Determine the (X, Y) coordinate at the center of the cell enclosing the given text.  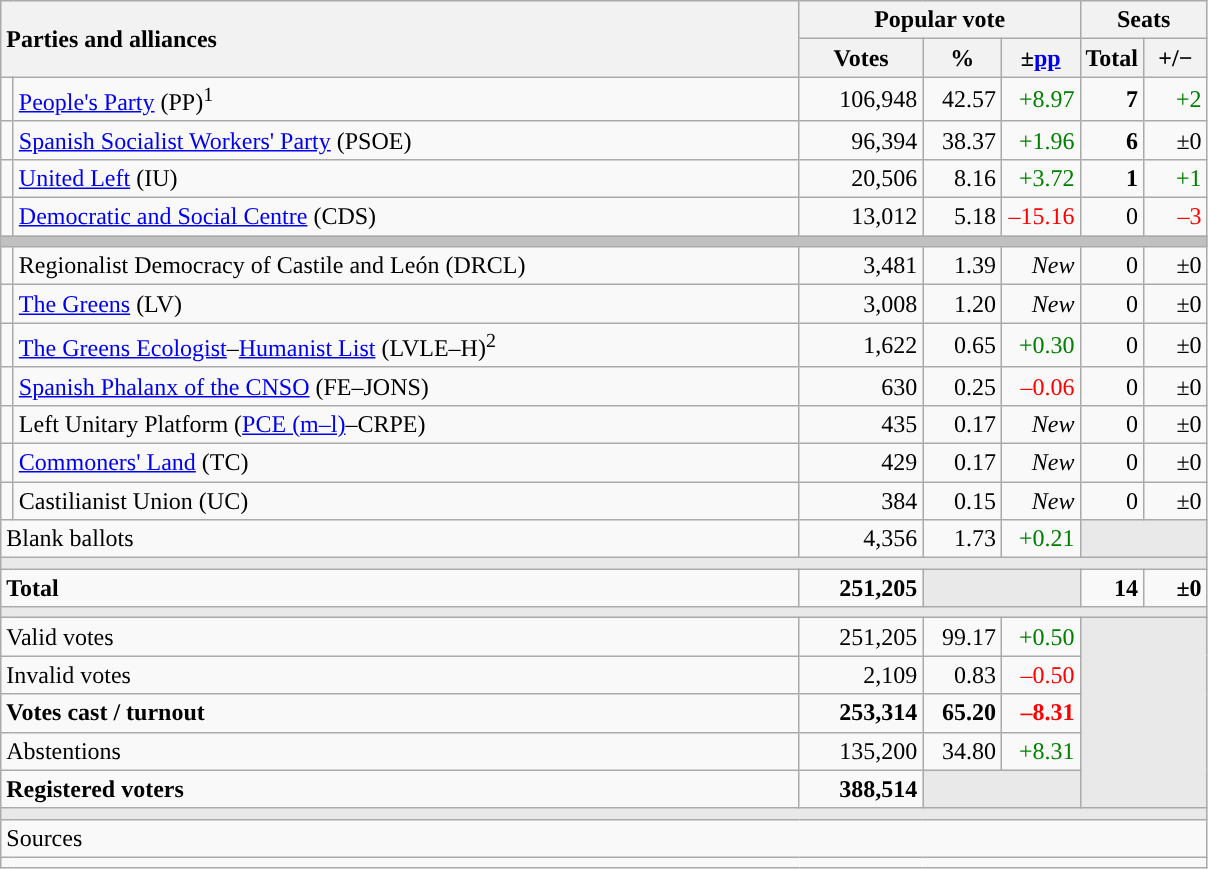
14 (1112, 588)
+1.96 (1040, 140)
+0.21 (1040, 539)
Commoners' Land (TC) (406, 462)
65.20 (962, 713)
96,394 (861, 140)
Invalid votes (400, 675)
+2 (1176, 100)
+8.31 (1040, 751)
Votes (861, 58)
429 (861, 462)
388,514 (861, 789)
–3 (1176, 217)
Popular vote (940, 20)
+0.30 (1040, 346)
Sources (604, 838)
6 (1112, 140)
–15.16 (1040, 217)
People's Party (PP)1 (406, 100)
Abstentions (400, 751)
38.37 (962, 140)
34.80 (962, 751)
0.15 (962, 501)
253,314 (861, 713)
Democratic and Social Centre (CDS) (406, 217)
+0.50 (1040, 637)
Valid votes (400, 637)
20,506 (861, 178)
0.65 (962, 346)
+3.72 (1040, 178)
1 (1112, 178)
8.16 (962, 178)
0.83 (962, 675)
1,622 (861, 346)
The Greens (LV) (406, 304)
Blank ballots (400, 539)
2,109 (861, 675)
Votes cast / turnout (400, 713)
7 (1112, 100)
–0.50 (1040, 675)
1.39 (962, 266)
Spanish Socialist Workers' Party (PSOE) (406, 140)
3,481 (861, 266)
99.17 (962, 637)
–8.31 (1040, 713)
42.57 (962, 100)
Seats (1144, 20)
13,012 (861, 217)
+8.97 (1040, 100)
±pp (1040, 58)
Castilianist Union (UC) (406, 501)
106,948 (861, 100)
3,008 (861, 304)
4,356 (861, 539)
384 (861, 501)
435 (861, 424)
+/− (1176, 58)
1.20 (962, 304)
0.25 (962, 386)
Parties and alliances (400, 39)
% (962, 58)
–0.06 (1040, 386)
630 (861, 386)
+1 (1176, 178)
The Greens Ecologist–Humanist List (LVLE–H)2 (406, 346)
Left Unitary Platform (PCE (m–l)–CRPE) (406, 424)
135,200 (861, 751)
Spanish Phalanx of the CNSO (FE–JONS) (406, 386)
United Left (IU) (406, 178)
5.18 (962, 217)
1.73 (962, 539)
Registered voters (400, 789)
Regionalist Democracy of Castile and León (DRCL) (406, 266)
